Output the [x, y] coordinate of the center of the cell containing the given text.  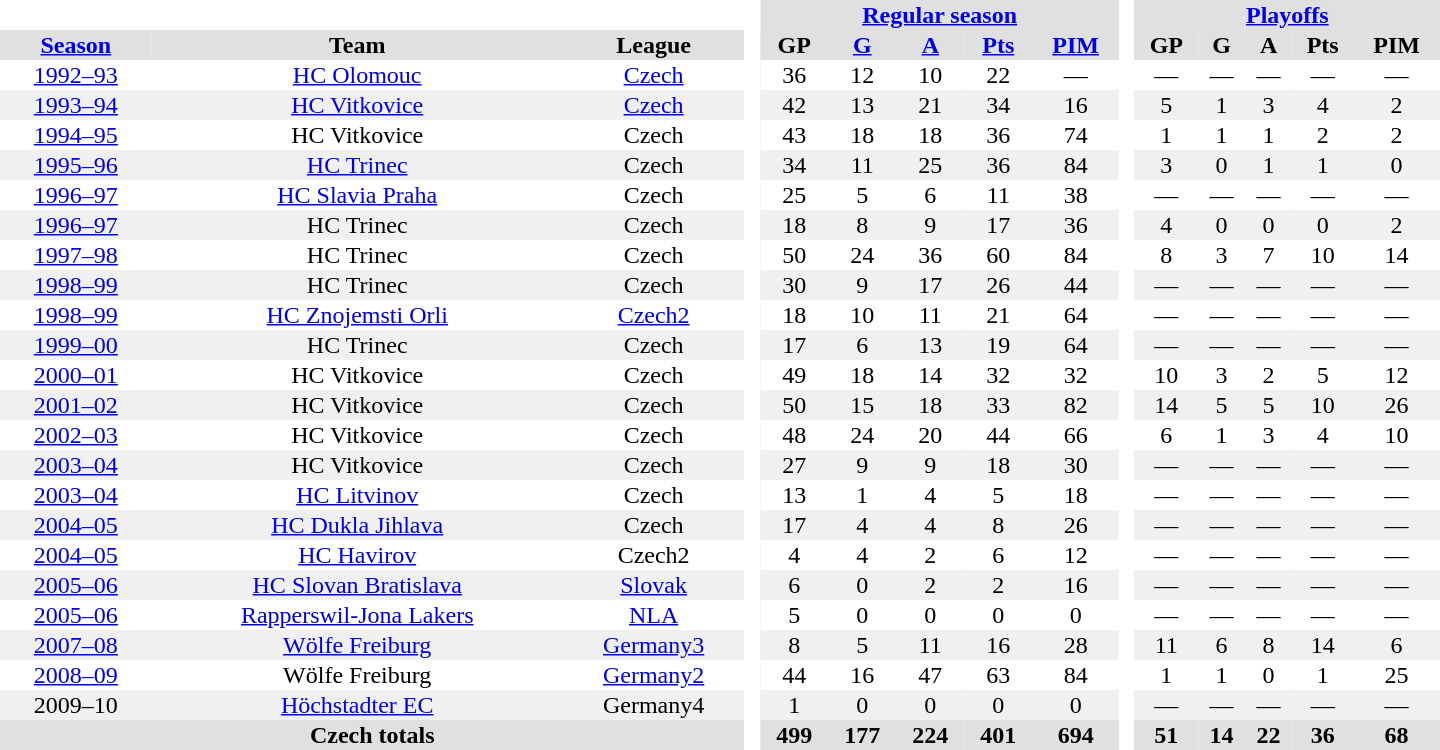
48 [794, 435]
HC Dukla Jihlava [358, 525]
27 [794, 465]
HC Havirov [358, 555]
60 [998, 255]
HC Znojemsti Orli [358, 315]
51 [1166, 735]
43 [794, 135]
694 [1076, 735]
Germany2 [654, 675]
Czech totals [372, 735]
82 [1076, 405]
42 [794, 105]
1995–96 [76, 165]
Regular season [940, 15]
2007–08 [76, 645]
Playoffs [1288, 15]
63 [998, 675]
224 [930, 735]
1999–00 [76, 345]
2001–02 [76, 405]
33 [998, 405]
19 [998, 345]
Team [358, 45]
74 [1076, 135]
Season [76, 45]
Rapperswil-Jona Lakers [358, 615]
HC Olomouc [358, 75]
7 [1268, 255]
HC Slavia Praha [358, 195]
20 [930, 435]
League [654, 45]
2000–01 [76, 375]
Germany4 [654, 705]
HC Litvinov [358, 495]
2008–09 [76, 675]
499 [794, 735]
HC Slovan Bratislava [358, 585]
1992–93 [76, 75]
NLA [654, 615]
1993–94 [76, 105]
15 [862, 405]
2009–10 [76, 705]
38 [1076, 195]
28 [1076, 645]
Höchstadter EC [358, 705]
401 [998, 735]
Slovak [654, 585]
1997–98 [76, 255]
177 [862, 735]
68 [1396, 735]
1994–95 [76, 135]
47 [930, 675]
66 [1076, 435]
Germany3 [654, 645]
2002–03 [76, 435]
49 [794, 375]
